Provide the (X, Y) coordinate of the cell's center where the given text is located.  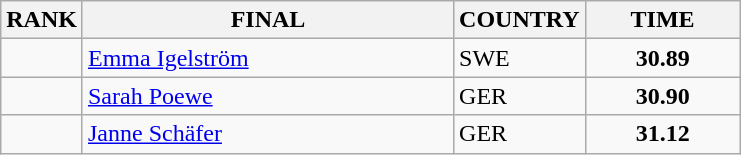
31.12 (662, 134)
RANK (42, 20)
SWE (520, 58)
FINAL (268, 20)
Janne Schäfer (268, 134)
Emma Igelström (268, 58)
Sarah Poewe (268, 96)
TIME (662, 20)
30.90 (662, 96)
COUNTRY (520, 20)
30.89 (662, 58)
